For the text-containing cell, return its midpoint in (X, Y) coordinate format. 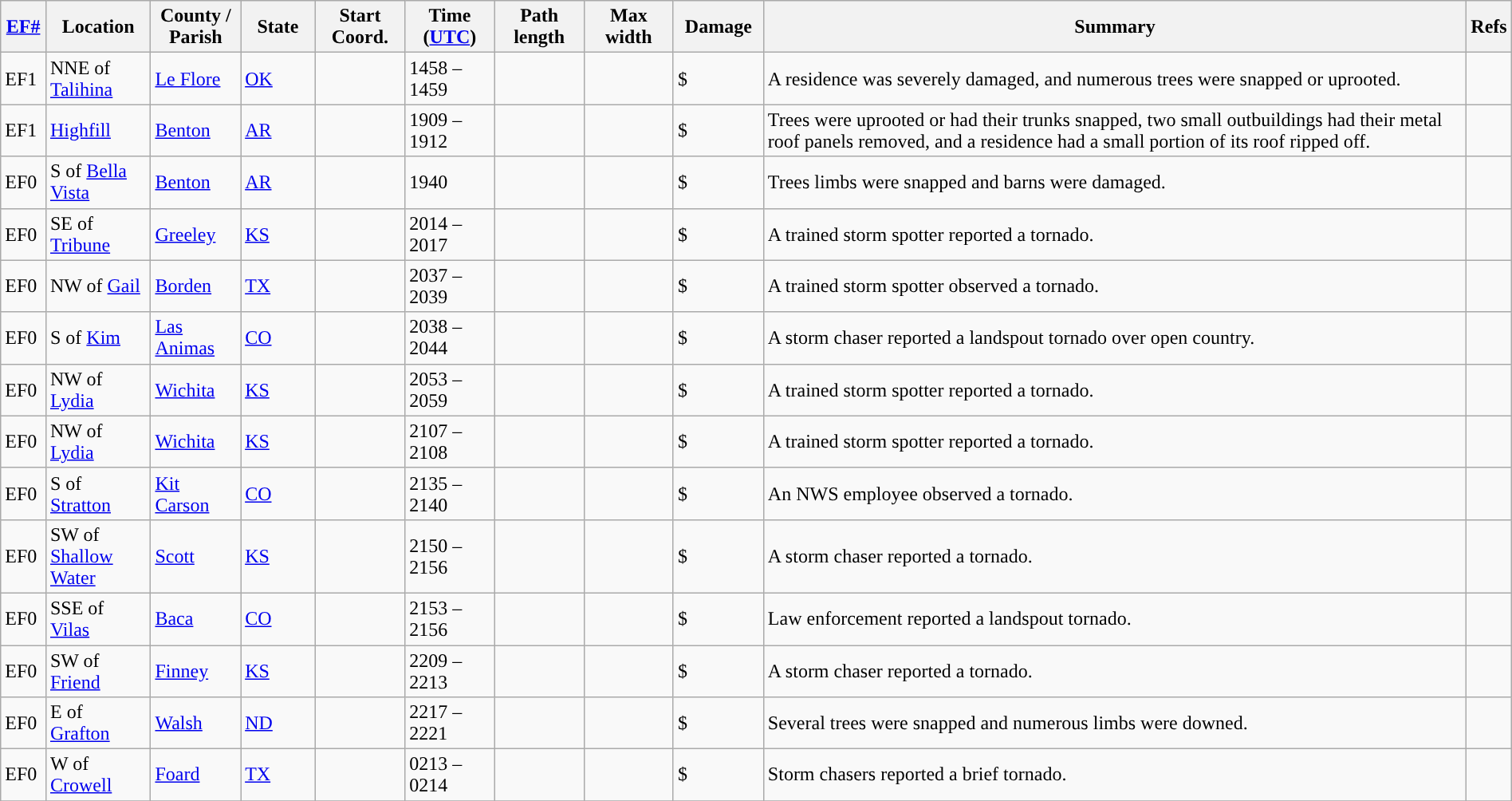
2135 – 2140 (450, 493)
SSE of Vilas (97, 619)
1909 – 1912 (450, 131)
W of Crowell (97, 775)
Law enforcement reported a landspout tornado. (1115, 619)
Refs (1490, 27)
2037 – 2039 (450, 286)
S of Kim (97, 338)
2107 – 2108 (450, 442)
Path length (539, 27)
Several trees were snapped and numerous limbs were downed. (1115, 723)
SW of Friend (97, 670)
A trained storm spotter observed a tornado. (1115, 286)
Time (UTC) (450, 27)
Le Flore (196, 78)
2153 – 2156 (450, 619)
SW of Shallow Water (97, 556)
County / Parish (196, 27)
E of Grafton (97, 723)
OK (278, 78)
Max width (628, 27)
Summary (1115, 27)
Walsh (196, 723)
Greeley (196, 235)
S of Bella Vista (97, 182)
2053 – 2059 (450, 389)
2150 – 2156 (450, 556)
Finney (196, 670)
Kit Carson (196, 493)
An NWS employee observed a tornado. (1115, 493)
Borden (196, 286)
EF# (24, 27)
Las Animas (196, 338)
Location (97, 27)
Scott (196, 556)
1940 (450, 182)
Trees limbs were snapped and barns were damaged. (1115, 182)
Highfill (97, 131)
A residence was severely damaged, and numerous trees were snapped or uprooted. (1115, 78)
S of Stratton (97, 493)
1458 – 1459 (450, 78)
Damage (718, 27)
Baca (196, 619)
2014 – 2017 (450, 235)
Start Coord. (360, 27)
State (278, 27)
ND (278, 723)
NNE of Talihina (97, 78)
Foard (196, 775)
2038 – 2044 (450, 338)
2209 – 2213 (450, 670)
Storm chasers reported a brief tornado. (1115, 775)
0213 – 0214 (450, 775)
SE of Tribune (97, 235)
NW of Gail (97, 286)
A storm chaser reported a landspout tornado over open country. (1115, 338)
2217 – 2221 (450, 723)
